Detect which cell encompasses the target text, then output its [X, Y] center coordinate. 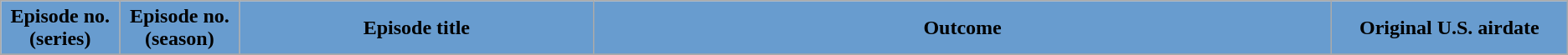
Episode title [417, 28]
Original U.S. airdate [1449, 28]
Outcome [963, 28]
Episode no. (series) [60, 28]
Episode no. (season) [179, 28]
